Detect which cell encompasses the target text, then output its (X, Y) center coordinate. 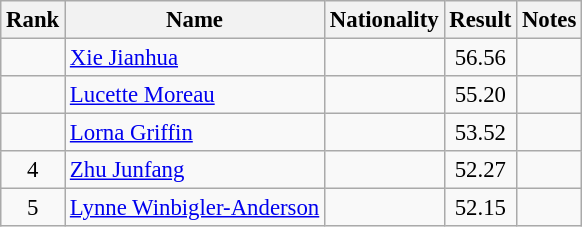
Lucette Moreau (195, 95)
Name (195, 20)
Result (480, 20)
53.52 (480, 133)
4 (33, 170)
Lorna Griffin (195, 133)
55.20 (480, 95)
Rank (33, 20)
5 (33, 208)
Xie Jianhua (195, 58)
52.15 (480, 208)
Lynne Winbigler-Anderson (195, 208)
52.27 (480, 170)
56.56 (480, 58)
Notes (550, 20)
Zhu Junfang (195, 170)
Nationality (384, 20)
